Locate the cell with the specified text and output its [X, Y] center coordinate. 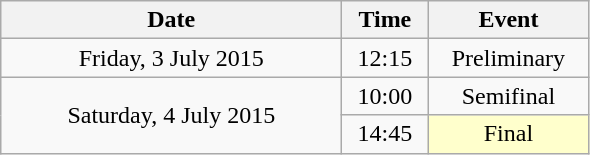
12:15 [385, 58]
Friday, 3 July 2015 [172, 58]
Preliminary [508, 58]
14:45 [385, 134]
Time [385, 20]
Final [508, 134]
Date [172, 20]
Event [508, 20]
Semifinal [508, 96]
10:00 [385, 96]
Saturday, 4 July 2015 [172, 115]
